Return the [X, Y] coordinate for the center point of the cell that contains the specified text.  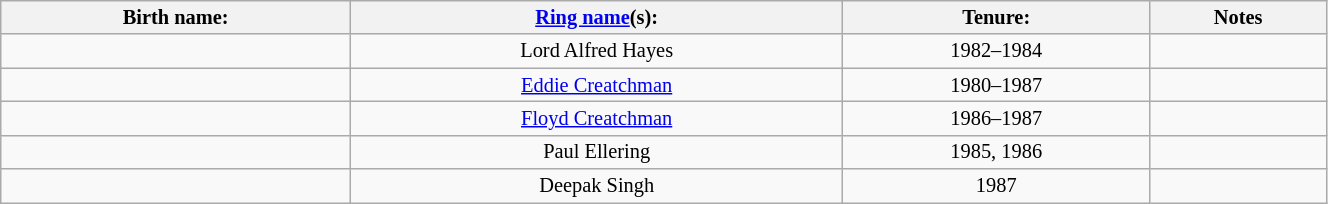
Floyd Creatchman [597, 118]
Birth name: [176, 17]
1987 [996, 186]
Ring name(s): [597, 17]
Notes [1238, 17]
Tenure: [996, 17]
1982–1984 [996, 51]
1986–1987 [996, 118]
Paul Ellering [597, 152]
Deepak Singh [597, 186]
1980–1987 [996, 85]
Lord Alfred Hayes [597, 51]
Eddie Creatchman [597, 85]
1985, 1986 [996, 152]
